Scan for the cell matching the given text and deliver its [x, y] coordinate at center. 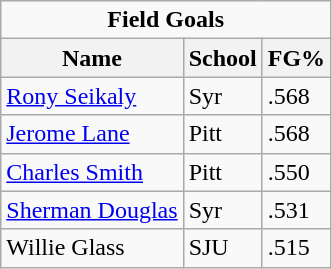
SJU [222, 248]
.550 [296, 172]
Name [92, 58]
Rony Seikaly [92, 96]
School [222, 58]
FG% [296, 58]
.531 [296, 210]
Jerome Lane [92, 134]
.515 [296, 248]
Willie Glass [92, 248]
Charles Smith [92, 172]
Sherman Douglas [92, 210]
Field Goals [166, 20]
